Identify which cell holds the provided text, then report its (x, y) central coordinate. 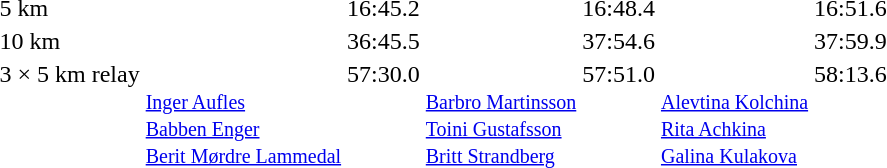
36:45.5 (384, 41)
37:54.6 (619, 41)
